Return the [X, Y] coordinate for the center point of the cell that contains the specified text.  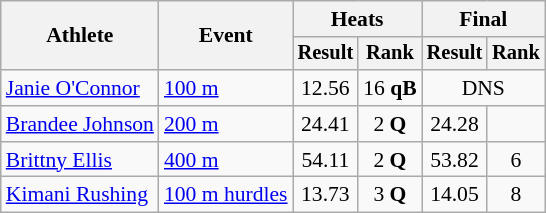
Kimani Rushing [80, 195]
200 m [226, 124]
24.28 [455, 124]
54.11 [326, 160]
3 Q [390, 195]
Athlete [80, 36]
Heats [358, 19]
100 m [226, 88]
Janie O'Connor [80, 88]
53.82 [455, 160]
Event [226, 36]
13.73 [326, 195]
24.41 [326, 124]
100 m hurdles [226, 195]
Final [484, 19]
12.56 [326, 88]
6 [516, 160]
16 qB [390, 88]
DNS [484, 88]
Brittny Ellis [80, 160]
400 m [226, 160]
8 [516, 195]
14.05 [455, 195]
Brandee Johnson [80, 124]
